Pinpoint the cell where the given text exists, returning its (X, Y) midpoint coordinate. 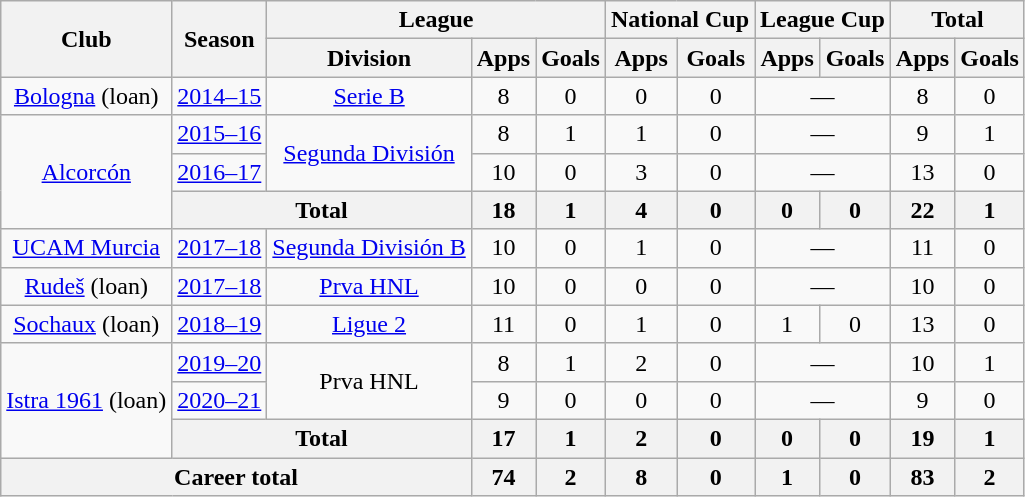
Ligue 2 (369, 324)
18 (503, 210)
Serie B (369, 96)
National Cup (680, 20)
3 (641, 172)
Alcorcón (86, 172)
83 (922, 477)
Rudeš (loan) (86, 286)
Career total (236, 477)
17 (503, 438)
2016–17 (220, 172)
4 (641, 210)
Segunda División (369, 153)
League Cup (823, 20)
2018–19 (220, 324)
UCAM Murcia (86, 248)
Istra 1961 (loan) (86, 400)
League (436, 20)
Season (220, 39)
2020–21 (220, 400)
2015–16 (220, 134)
19 (922, 438)
22 (922, 210)
2019–20 (220, 362)
2014–15 (220, 96)
Division (369, 58)
74 (503, 477)
Segunda División B (369, 248)
Club (86, 39)
Sochaux (loan) (86, 324)
Bologna (loan) (86, 96)
